Identify which cell holds the provided text, then report its (x, y) central coordinate. 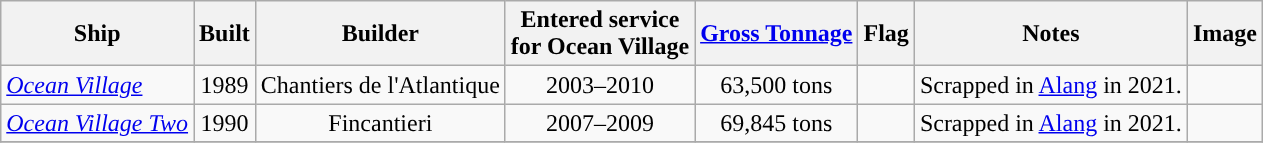
Fincantieri (380, 123)
Chantiers de l'Atlantique (380, 85)
1989 (225, 85)
Built (225, 34)
Builder (380, 34)
Flag (886, 34)
2003–2010 (600, 85)
2007–2009 (600, 123)
69,845 tons (776, 123)
1990 (225, 123)
Entered service for Ocean Village (600, 34)
Ocean Village (98, 85)
63,500 tons (776, 85)
Image (1224, 34)
Gross Tonnage (776, 34)
Notes (1050, 34)
Ocean Village Two (98, 123)
Ship (98, 34)
